For the text-containing cell, return its midpoint in [X, Y] coordinate format. 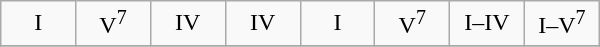
I–IV [488, 24]
I–V7 [562, 24]
